Search for the cell housing the specified text and yield its (X, Y) center coordinate. 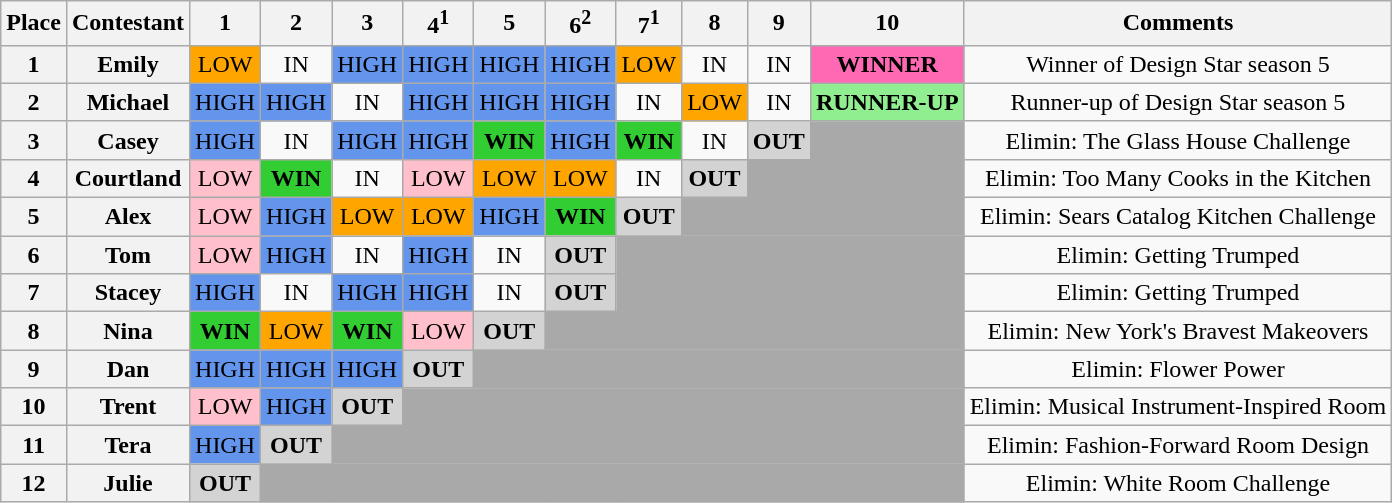
7 (34, 293)
Elimin: White Room Challenge (1178, 483)
41 (438, 24)
Michael (128, 102)
Dan (128, 369)
Winner of Design Star season 5 (1178, 64)
Elimin: Flower Power (1178, 369)
Elimin: Musical Instrument-Inspired Room (1178, 407)
Tom (128, 255)
11 (34, 445)
Tera (128, 445)
Nina (128, 331)
WINNER (887, 64)
Elimin: Fashion-Forward Room Design (1178, 445)
Trent (128, 407)
Comments (1178, 24)
4 (34, 178)
Emily (128, 64)
6 (34, 255)
Runner-up of Design Star season 5 (1178, 102)
Elimin: New York's Bravest Makeovers (1178, 331)
Courtland (128, 178)
Stacey (128, 293)
Casey (128, 140)
Julie (128, 483)
12 (34, 483)
Alex (128, 217)
RUNNER-UP (887, 102)
Contestant (128, 24)
Place (34, 24)
Elimin: Sears Catalog Kitchen Challenge (1178, 217)
71 (649, 24)
Elimin: The Glass House Challenge (1178, 140)
Elimin: Too Many Cooks in the Kitchen (1178, 178)
62 (580, 24)
